Search for the cell housing the specified text and yield its (X, Y) center coordinate. 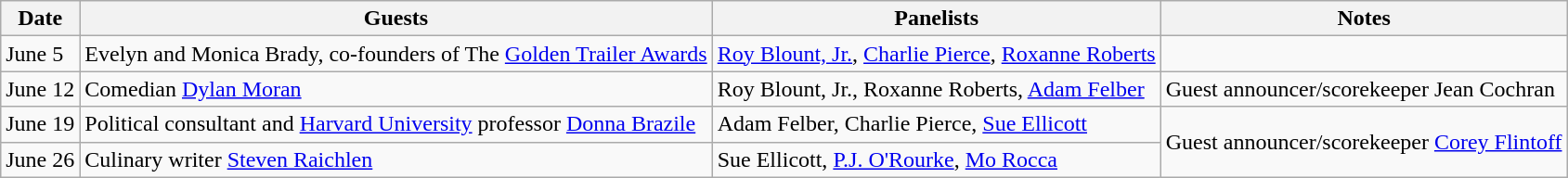
Roy Blount, Jr., Roxanne Roberts, Adam Felber (936, 89)
Adam Felber, Charlie Pierce, Sue Ellicott (936, 124)
Evelyn and Monica Brady, co-founders of The Golden Trailer Awards (395, 54)
June 19 (41, 124)
Culinary writer Steven Raichlen (395, 159)
Guest announcer/scorekeeper Corey Flintoff (1364, 142)
Comedian Dylan Moran (395, 89)
June 5 (41, 54)
Guest announcer/scorekeeper Jean Cochran (1364, 89)
Panelists (936, 19)
Political consultant and Harvard University professor Donna Brazile (395, 124)
June 26 (41, 159)
June 12 (41, 89)
Roy Blount, Jr., Charlie Pierce, Roxanne Roberts (936, 54)
Notes (1364, 19)
Date (41, 19)
Sue Ellicott, P.J. O'Rourke, Mo Rocca (936, 159)
Guests (395, 19)
